Detect which cell encompasses the target text, then output its [X, Y] center coordinate. 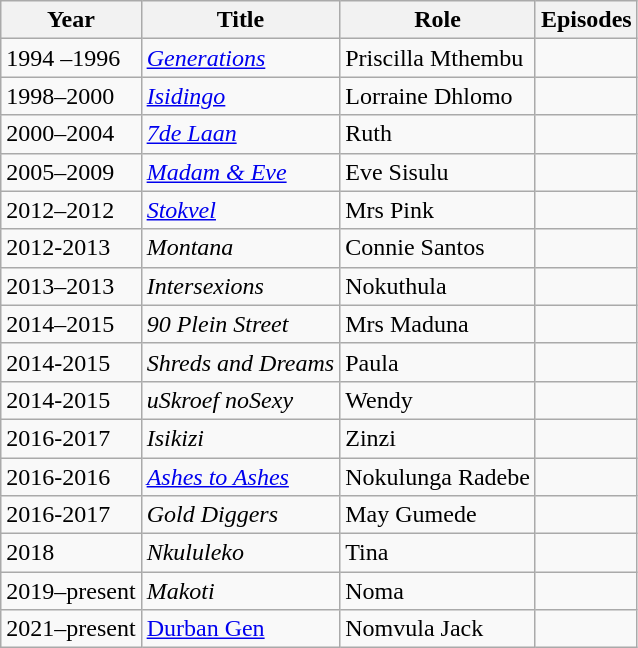
90 Plein Street [240, 324]
Mrs Pink [438, 210]
Lorraine Dhlomo [438, 96]
2018 [71, 553]
Episodes [586, 20]
Noma [438, 591]
Intersexions [240, 286]
Wendy [438, 400]
2019–present [71, 591]
Generations [240, 58]
2021–present [71, 629]
1994 –1996 [71, 58]
2016-2016 [71, 477]
Mrs Maduna [438, 324]
Ashes to Ashes [240, 477]
2012–2012 [71, 210]
2005–2009 [71, 172]
Ruth [438, 134]
Year [71, 20]
Zinzi [438, 438]
uSkroef noSexy [240, 400]
2000–2004 [71, 134]
Paula [438, 362]
Gold Diggers [240, 515]
Stokvel [240, 210]
Title [240, 20]
Madam & Eve [240, 172]
Role [438, 20]
Eve Sisulu [438, 172]
Nkululeko [240, 553]
Nomvula Jack [438, 629]
Nokuthula [438, 286]
1998–2000 [71, 96]
Isikizi [240, 438]
Nokulunga Radebe [438, 477]
Durban Gen [240, 629]
2014–2015 [71, 324]
Isidingo [240, 96]
2013–2013 [71, 286]
Shreds and Dreams [240, 362]
Montana [240, 248]
Makoti [240, 591]
Connie Santos [438, 248]
Tina [438, 553]
Priscilla Mthembu [438, 58]
May Gumede [438, 515]
2012-2013 [71, 248]
7de Laan [240, 134]
